Determine the (x, y) coordinate at the center of the cell enclosing the given text.  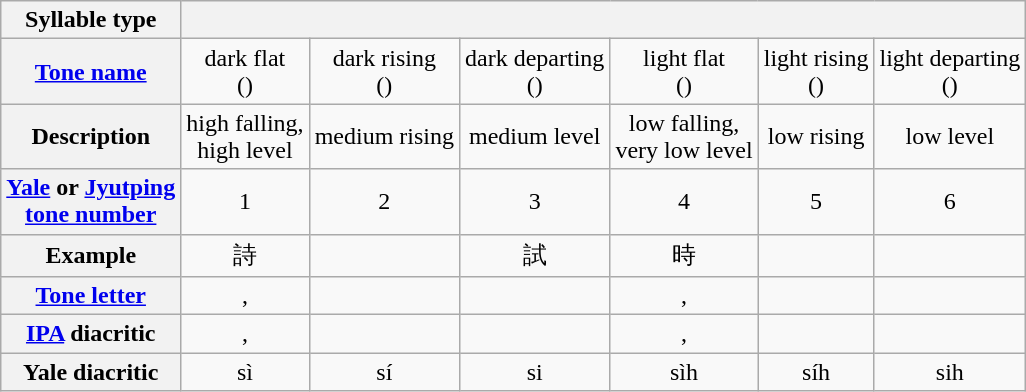
1 (245, 202)
3 (535, 202)
sí (384, 372)
詩 (245, 256)
sìh (684, 372)
light rising() (816, 72)
medium level (535, 136)
low falling,very low level (684, 136)
high falling,high level (245, 136)
Tone name (91, 72)
6 (950, 202)
dark departing() (535, 72)
時 (684, 256)
IPA diacritic (91, 334)
sih (950, 372)
試 (535, 256)
síh (816, 372)
4 (684, 202)
Yale diacritic (91, 372)
Syllable type (91, 20)
light departing() (950, 72)
Example (91, 256)
2 (384, 202)
si (535, 372)
light flat() (684, 72)
low level (950, 136)
5 (816, 202)
Description (91, 136)
low rising (816, 136)
sì (245, 372)
medium rising (384, 136)
Tone letter (91, 296)
Yale or Jyutpingtone number (91, 202)
dark rising() (384, 72)
dark flat() (245, 72)
